For the text-containing cell, return its midpoint in [X, Y] coordinate format. 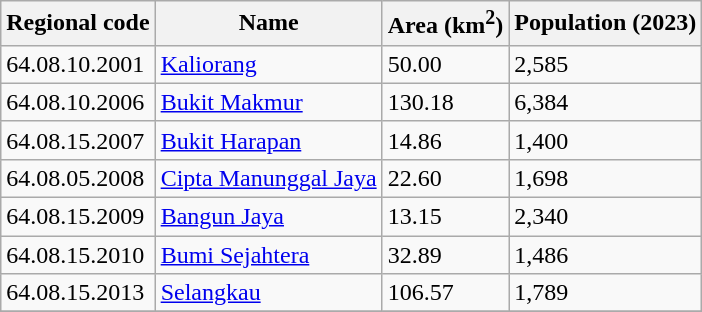
64.08.15.2007 [78, 140]
13.15 [446, 217]
64.08.10.2006 [78, 102]
1,486 [606, 255]
1,400 [606, 140]
Bukit Harapan [268, 140]
Selangkau [268, 293]
Area (km2) [446, 24]
64.08.15.2010 [78, 255]
130.18 [446, 102]
Bangun Jaya [268, 217]
Regional code [78, 24]
2,585 [606, 64]
1,698 [606, 178]
Kaliorang [268, 64]
2,340 [606, 217]
32.89 [446, 255]
Population (2023) [606, 24]
50.00 [446, 64]
64.08.15.2013 [78, 293]
Bumi Sejahtera [268, 255]
1,789 [606, 293]
Cipta Manunggal Jaya [268, 178]
Bukit Makmur [268, 102]
64.08.10.2001 [78, 64]
106.57 [446, 293]
22.60 [446, 178]
6,384 [606, 102]
Name [268, 24]
64.08.15.2009 [78, 217]
14.86 [446, 140]
64.08.05.2008 [78, 178]
